Capture the cell that displays the provided text and extract its (x, y) central coordinate. 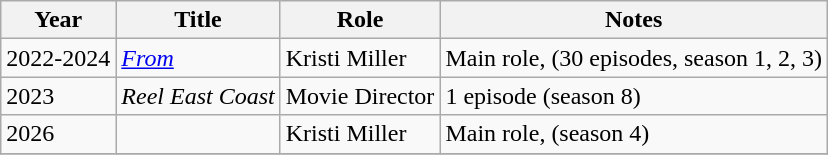
Reel East Coast (198, 96)
Main role, (season 4) (634, 134)
Role (360, 20)
1 episode (season 8) (634, 96)
Movie Director (360, 96)
2022-2024 (58, 58)
Notes (634, 20)
Main role, (30 episodes, season 1, 2, 3) (634, 58)
From (198, 58)
2026 (58, 134)
2023 (58, 96)
Title (198, 20)
Year (58, 20)
